Identify which cell holds the provided text, then report its [X, Y] central coordinate. 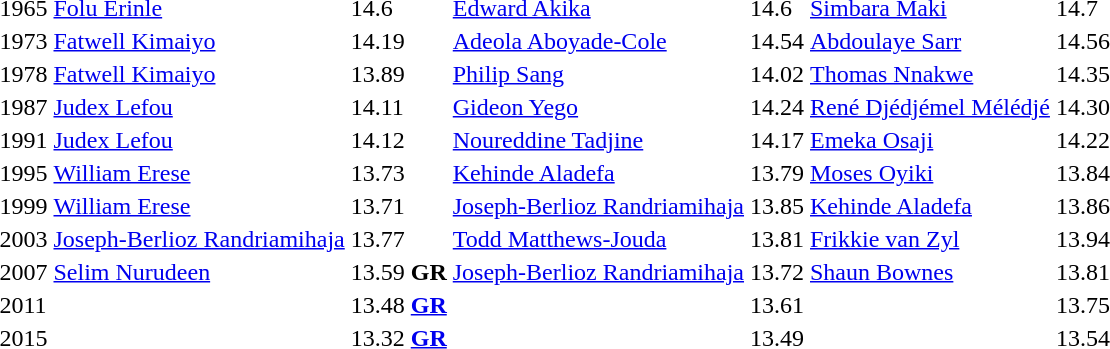
13.61 [778, 305]
13.72 [778, 272]
13.59 GR [398, 272]
13.73 [398, 173]
14.12 [398, 140]
13.89 [398, 74]
Philip Sang [598, 74]
Selim Nurudeen [199, 272]
Noureddine Tadjine [598, 140]
Todd Matthews-Jouda [598, 239]
13.79 [778, 173]
14.17 [778, 140]
Shaun Bownes [930, 272]
Gideon Yego [598, 107]
Moses Oyiki [930, 173]
Emeka Osaji [930, 140]
13.85 [778, 206]
14.19 [398, 41]
14.02 [778, 74]
13.48 GR [398, 305]
Abdoulaye Sarr [930, 41]
13.81 [778, 239]
14.11 [398, 107]
13.77 [398, 239]
Frikkie van Zyl [930, 239]
13.71 [398, 206]
14.54 [778, 41]
14.24 [778, 107]
Adeola Aboyade-Cole [598, 41]
René Djédjémel Mélédjé [930, 107]
Thomas Nnakwe [930, 74]
